From the cell containing the given text, extract its center point as [X, Y] coordinate. 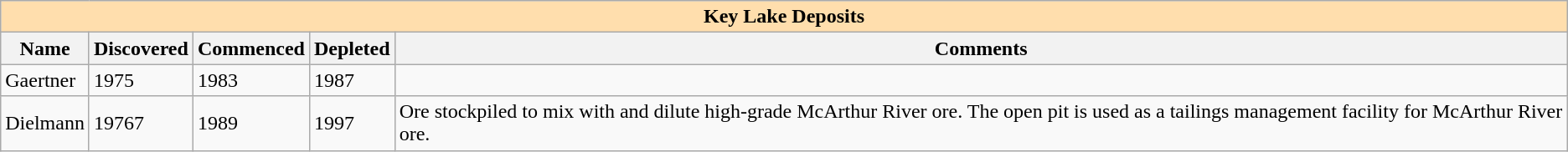
Commenced [251, 48]
1975 [141, 80]
Depleted [352, 48]
Dielmann [45, 124]
Gaertner [45, 80]
1997 [352, 124]
1983 [251, 80]
Key Lake Deposits [784, 17]
Discovered [141, 48]
19767 [141, 124]
1989 [251, 124]
Name [45, 48]
Ore stockpiled to mix with and dilute high-grade McArthur River ore. The open pit is used as a tailings management facility for McArthur River ore. [981, 124]
1987 [352, 80]
Comments [981, 48]
